Determine the (X, Y) coordinate at the center of the cell enclosing the given text.  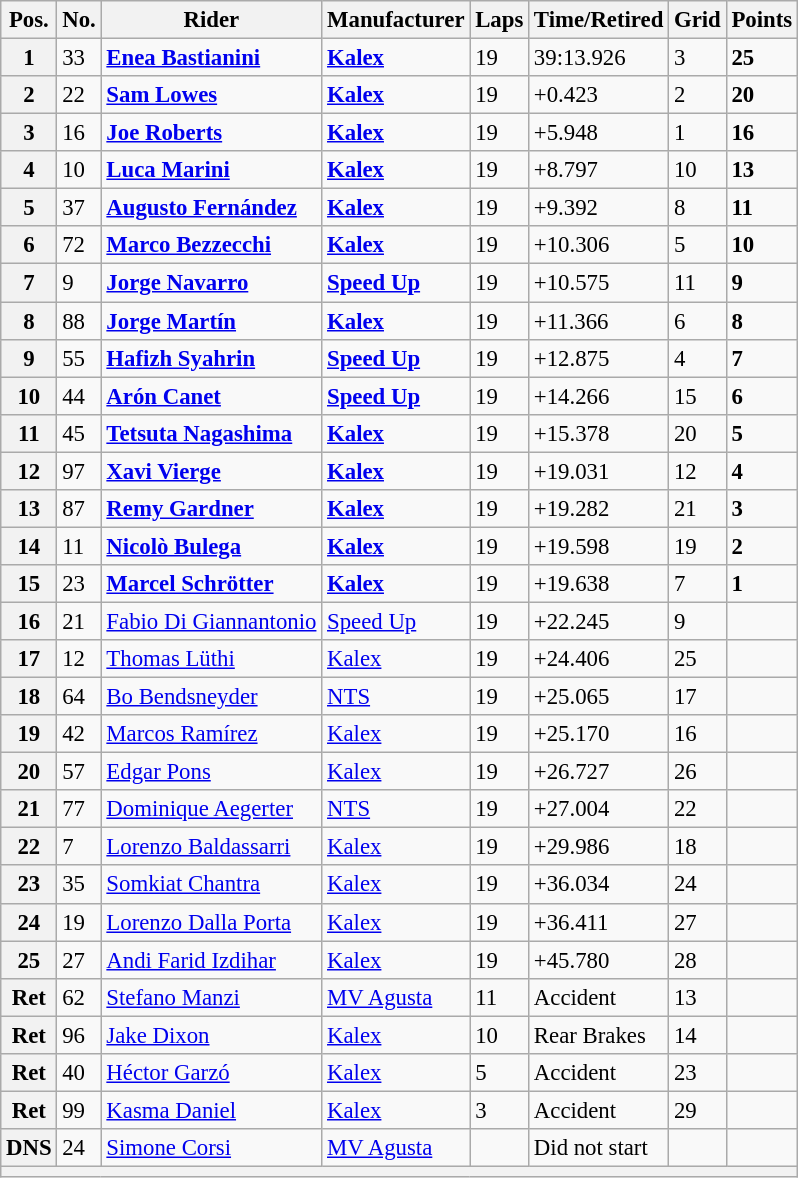
42 (79, 734)
+5.948 (599, 133)
Marco Bezzecchi (212, 245)
64 (79, 697)
+14.266 (599, 396)
+9.392 (599, 208)
No. (79, 20)
Sam Lowes (212, 95)
Time/Retired (599, 20)
Dominique Aegerter (212, 809)
Kasma Daniel (212, 1110)
Jorge Navarro (212, 283)
35 (79, 885)
Jake Dixon (212, 1035)
Nicolò Bulega (212, 546)
57 (79, 772)
+45.780 (599, 960)
99 (79, 1110)
Marcel Schrötter (212, 584)
Lorenzo Dalla Porta (212, 922)
Bo Bendsneyder (212, 697)
28 (698, 960)
+15.378 (599, 433)
+0.423 (599, 95)
Enea Bastianini (212, 58)
+22.245 (599, 621)
44 (79, 396)
+36.034 (599, 885)
+26.727 (599, 772)
Manufacturer (396, 20)
+11.366 (599, 321)
Somkiat Chantra (212, 885)
DNS (29, 1148)
Rear Brakes (599, 1035)
88 (79, 321)
62 (79, 997)
+10.575 (599, 283)
+19.031 (599, 471)
+25.065 (599, 697)
Thomas Lüthi (212, 659)
Edgar Pons (212, 772)
+36.411 (599, 922)
87 (79, 509)
Héctor Garzó (212, 1073)
Andi Farid Izdihar (212, 960)
Lorenzo Baldassarri (212, 847)
+19.598 (599, 546)
Xavi Vierge (212, 471)
Tetsuta Nagashima (212, 433)
Jorge Martín (212, 321)
77 (79, 809)
Marcos Ramírez (212, 734)
+12.875 (599, 358)
+19.282 (599, 509)
Hafizh Syahrin (212, 358)
29 (698, 1110)
Laps (500, 20)
+27.004 (599, 809)
+25.170 (599, 734)
37 (79, 208)
Fabio Di Giannantonio (212, 621)
Stefano Manzi (212, 997)
Simone Corsi (212, 1148)
+8.797 (599, 170)
40 (79, 1073)
Points (762, 20)
39:13.926 (599, 58)
97 (79, 471)
Remy Gardner (212, 509)
+10.306 (599, 245)
Pos. (29, 20)
Joe Roberts (212, 133)
45 (79, 433)
Luca Marini (212, 170)
Augusto Fernández (212, 208)
26 (698, 772)
Arón Canet (212, 396)
+24.406 (599, 659)
+19.638 (599, 584)
Did not start (599, 1148)
Rider (212, 20)
55 (79, 358)
72 (79, 245)
+29.986 (599, 847)
96 (79, 1035)
33 (79, 58)
Grid (698, 20)
